Capture the cell that displays the provided text and extract its (X, Y) central coordinate. 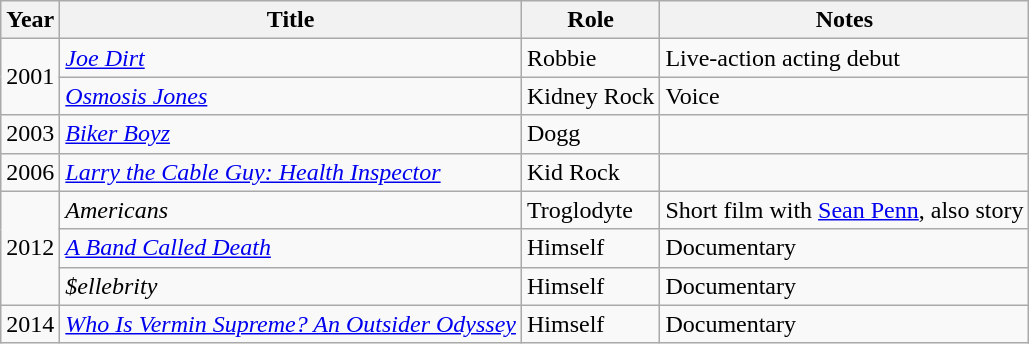
Larry the Cable Guy: Health Inspector (291, 172)
Title (291, 20)
$ellebrity (291, 286)
2006 (30, 172)
A Band Called Death (291, 248)
Notes (844, 20)
Biker Boyz (291, 134)
Kid Rock (590, 172)
Live-action acting debut (844, 58)
Troglodyte (590, 210)
Kidney Rock (590, 96)
Robbie (590, 58)
Joe Dirt (291, 58)
Year (30, 20)
Americans (291, 210)
2012 (30, 248)
Osmosis Jones (291, 96)
Dogg (590, 134)
2014 (30, 324)
Role (590, 20)
Who Is Vermin Supreme? An Outsider Odyssey (291, 324)
2001 (30, 77)
2003 (30, 134)
Short film with Sean Penn, also story (844, 210)
Voice (844, 96)
